Pinpoint the cell where the given text exists, returning its [x, y] midpoint coordinate. 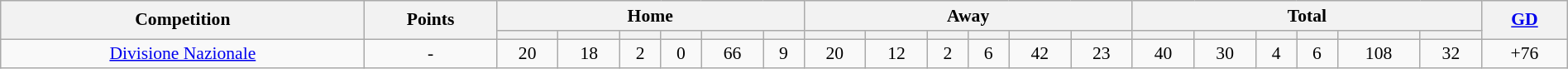
Points [430, 20]
GD [1525, 20]
66 [733, 53]
Competition [183, 20]
108 [1379, 53]
- [430, 53]
Home [650, 16]
32 [1451, 53]
Divisione Nazionale [183, 53]
0 [681, 53]
4 [1275, 53]
+76 [1525, 53]
30 [1226, 53]
42 [1040, 53]
12 [896, 53]
40 [1163, 53]
Away [968, 16]
Total [1307, 16]
9 [784, 53]
18 [589, 53]
23 [1102, 53]
